Detect which cell encompasses the target text, then output its [x, y] center coordinate. 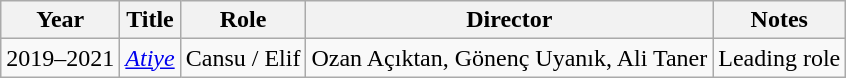
Ozan Açıktan, Gönenç Uyanık, Ali Taner [510, 58]
Cansu / Elif [243, 58]
2019–2021 [60, 58]
Title [150, 20]
Leading role [780, 58]
Role [243, 20]
Atiye [150, 58]
Director [510, 20]
Year [60, 20]
Notes [780, 20]
